Locate the cell with the specified text and output its [x, y] center coordinate. 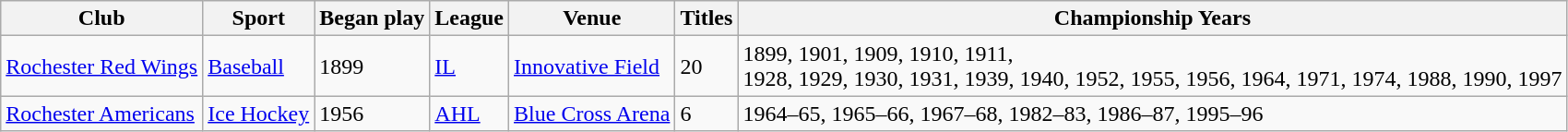
Championship Years [1153, 18]
League [469, 18]
1964–65, 1965–66, 1967–68, 1982–83, 1986–87, 1995–96 [1153, 114]
Innovative Field [592, 66]
AHL [469, 114]
IL [469, 66]
Baseball [258, 66]
Ice Hockey [258, 114]
Titles [707, 18]
1899, 1901, 1909, 1910, 1911,1928, 1929, 1930, 1931, 1939, 1940, 1952, 1955, 1956, 1964, 1971, 1974, 1988, 1990, 1997 [1153, 66]
1899 [373, 66]
6 [707, 114]
Began play [373, 18]
Rochester Red Wings [101, 66]
Venue [592, 18]
Rochester Americans [101, 114]
20 [707, 66]
Club [101, 18]
1956 [373, 114]
Blue Cross Arena [592, 114]
Sport [258, 18]
